Capture the cell that displays the provided text and extract its [x, y] central coordinate. 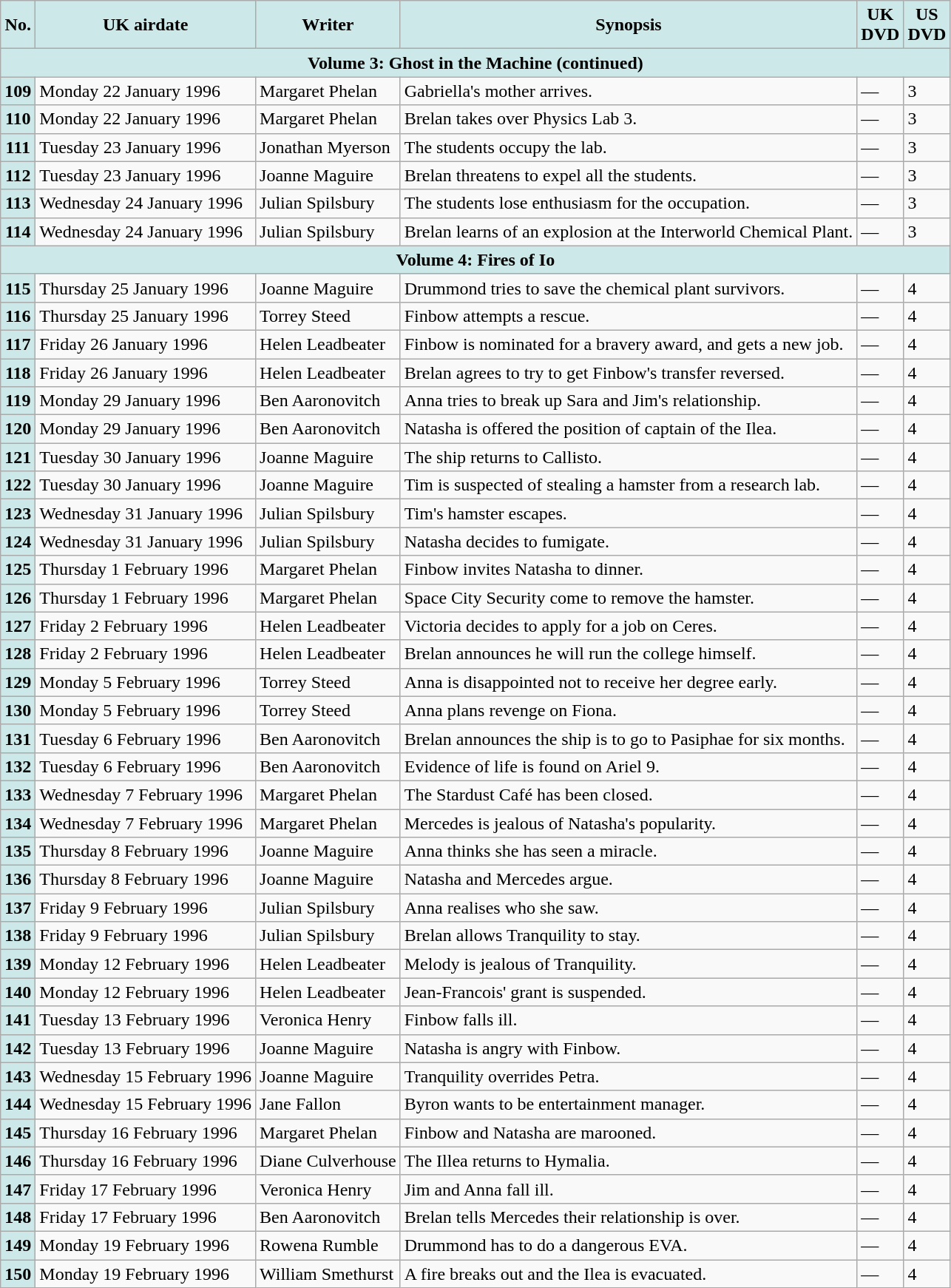
Jean-Francois' grant is suspended. [629, 992]
145 [18, 1133]
135 [18, 852]
Space City Security come to remove the hamster. [629, 598]
114 [18, 232]
133 [18, 795]
Drummond tries to save the chemical plant survivors. [629, 288]
Anna is disappointed not to receive her degree early. [629, 682]
117 [18, 344]
134 [18, 823]
115 [18, 288]
Natasha decides to fumigate. [629, 542]
Finbow falls ill. [629, 1020]
Diane Culverhouse [328, 1161]
Brelan agrees to try to get Finbow's transfer reversed. [629, 372]
121 [18, 457]
150 [18, 1273]
143 [18, 1076]
122 [18, 485]
141 [18, 1020]
Volume 3: Ghost in the Machine (continued) [475, 63]
149 [18, 1245]
124 [18, 542]
Brelan takes over Physics Lab 3. [629, 119]
148 [18, 1217]
Rowena Rumble [328, 1245]
127 [18, 626]
Anna plans revenge on Fiona. [629, 710]
131 [18, 738]
Evidence of life is found on Ariel 9. [629, 766]
Byron wants to be entertainment manager. [629, 1105]
Natasha and Mercedes argue. [629, 880]
Finbow and Natasha are marooned. [629, 1133]
A fire breaks out and the Ilea is evacuated. [629, 1273]
William Smethurst [328, 1273]
USDVD [927, 25]
116 [18, 316]
Natasha is offered the position of captain of the Ilea. [629, 429]
Synopsis [629, 25]
Natasha is angry with Finbow. [629, 1048]
The Stardust Café has been closed. [629, 795]
Brelan announces the ship is to go to Pasiphae for six months. [629, 738]
Gabriella's mother arrives. [629, 91]
142 [18, 1048]
Drummond has to do a dangerous EVA. [629, 1245]
112 [18, 175]
No. [18, 25]
Writer [328, 25]
139 [18, 964]
Jane Fallon [328, 1105]
Brelan tells Mercedes their relationship is over. [629, 1217]
129 [18, 682]
110 [18, 119]
113 [18, 203]
Brelan announces he will run the college himself. [629, 654]
144 [18, 1105]
Tim is suspected of stealing a hamster from a research lab. [629, 485]
Jonathan Myerson [328, 147]
Jim and Anna fall ill. [629, 1189]
The ship returns to Callisto. [629, 457]
Finbow invites Natasha to dinner. [629, 570]
125 [18, 570]
Anna thinks she has seen a miracle. [629, 852]
128 [18, 654]
130 [18, 710]
UKDVD [880, 25]
Volume 4: Fires of Io [475, 260]
Victoria decides to apply for a job on Ceres. [629, 626]
The Illea returns to Hymalia. [629, 1161]
140 [18, 992]
Anna realises who she saw. [629, 908]
Mercedes is jealous of Natasha's popularity. [629, 823]
Brelan allows Tranquility to stay. [629, 936]
126 [18, 598]
Tim's hamster escapes. [629, 513]
The students lose enthusiasm for the occupation. [629, 203]
109 [18, 91]
Melody is jealous of Tranquility. [629, 964]
138 [18, 936]
123 [18, 513]
Finbow attempts a rescue. [629, 316]
146 [18, 1161]
120 [18, 429]
136 [18, 880]
118 [18, 372]
111 [18, 147]
132 [18, 766]
147 [18, 1189]
UK airdate [146, 25]
Finbow is nominated for a bravery award, and gets a new job. [629, 344]
Anna tries to break up Sara and Jim's relationship. [629, 401]
Brelan threatens to expel all the students. [629, 175]
119 [18, 401]
The students occupy the lab. [629, 147]
137 [18, 908]
Tranquility overrides Petra. [629, 1076]
Brelan learns of an explosion at the Interworld Chemical Plant. [629, 232]
